Search for the cell housing the specified text and yield its [x, y] center coordinate. 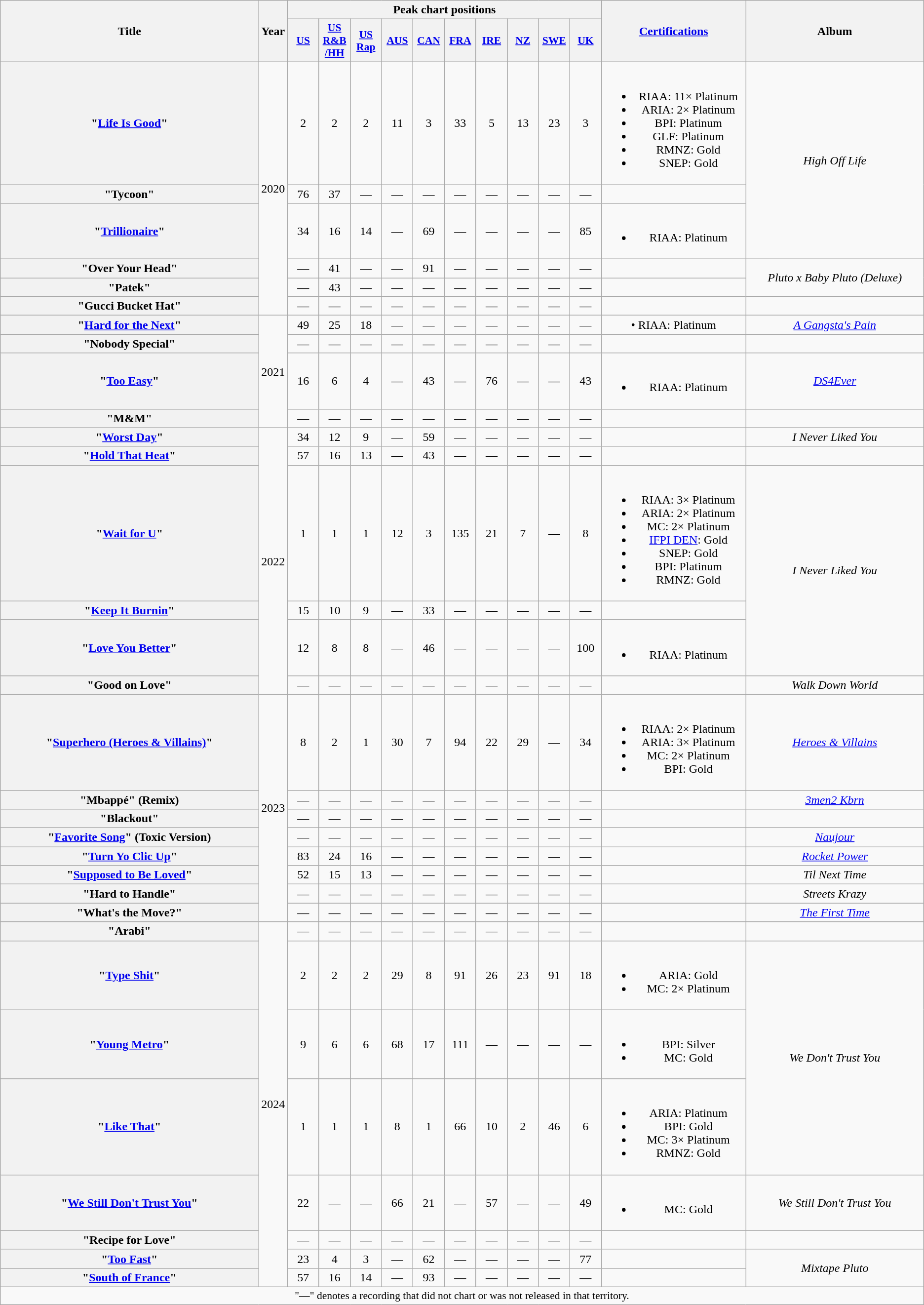
Walk Down World [835, 685]
We Still Don't Trust You [835, 1203]
100 [585, 648]
"Superhero (Heroes & Villains)" [129, 742]
"Mbappé" (Remix) [129, 799]
• RIAA: Platinum [673, 325]
25 [335, 325]
Streets Krazy [835, 894]
Title [129, 32]
"Young Metro" [129, 1044]
SWE [554, 40]
"Over Your Head" [129, 269]
Album [835, 32]
USR&B/HH [335, 40]
24 [335, 856]
"Tycoon" [129, 194]
77 [585, 1259]
59 [429, 437]
2020 [273, 189]
RIAA: 11× PlatinumARIA: 2× PlatinumBPI: PlatinumGLF: PlatinumRMNZ: GoldSNEP: Gold [673, 123]
52 [303, 875]
41 [335, 269]
2021 [273, 371]
NZ [523, 40]
68 [397, 1044]
High Off Life [835, 160]
"We Still Don't Trust You" [129, 1203]
"Supposed to Be Loved" [129, 875]
69 [429, 231]
11 [397, 123]
"M&M" [129, 418]
"Nobody Special" [129, 344]
"—" denotes a recording that did not chart or was not released in that territory. [462, 1296]
94 [461, 742]
"Type Shit" [129, 975]
Naujour [835, 837]
2022 [273, 561]
"What's the Move?" [129, 912]
"Too Fast" [129, 1259]
Rocket Power [835, 856]
111 [461, 1044]
62 [429, 1259]
"Favorite Song" (Toxic Version) [129, 837]
"Hold That Heat" [129, 456]
"Love You Better" [129, 648]
"Trillionaire" [129, 231]
A Gangsta's Pain [835, 325]
"Worst Day" [129, 437]
17 [429, 1044]
26 [492, 975]
93 [429, 1277]
2024 [273, 1105]
"Too Easy" [129, 381]
"Turn Yo Clic Up" [129, 856]
83 [303, 856]
135 [461, 533]
"Like That" [129, 1127]
BPI: SilverMC: Gold [673, 1044]
"Good on Love" [129, 685]
30 [397, 742]
UK [585, 40]
Certifications [673, 32]
DS4Ever [835, 381]
Til Next Time [835, 875]
RIAA: 2× PlatinumARIA: 3× PlatinumMC: 2× PlatinumBPI: Gold [673, 742]
Heroes & Villains [835, 742]
"Hard for the Next" [129, 325]
AUS [397, 40]
We Don't Trust You [835, 1058]
IRE [492, 40]
RIAA: 3× PlatinumARIA: 2× PlatinumMC: 2× PlatinumIFPI DEN: GoldSNEP: GoldBPI: PlatinumRMNZ: Gold [673, 533]
"South of France" [129, 1277]
"Life Is Good" [129, 123]
USRap [366, 40]
Year [273, 32]
The First Time [835, 912]
Peak chart positions [444, 10]
"Recipe for Love" [129, 1240]
"Patek" [129, 287]
MC: Gold [673, 1203]
Mixtape Pluto [835, 1268]
5 [492, 123]
CAN [429, 40]
"Blackout" [129, 819]
"Wait for U" [129, 533]
3men2 Kbrn [835, 799]
Pluto x Baby Pluto (Deluxe) [835, 278]
"Keep It Burnin" [129, 610]
"Hard to Handle" [129, 894]
85 [585, 231]
US [303, 40]
ARIA: GoldMC: 2× Platinum [673, 975]
ARIA: PlatinumBPI: GoldMC: 3× PlatinumRMNZ: Gold [673, 1127]
37 [335, 194]
FRA [461, 40]
"Arabi" [129, 931]
2023 [273, 808]
"Gucci Bucket Hat" [129, 306]
